Identify which cell holds the provided text, then report its (x, y) central coordinate. 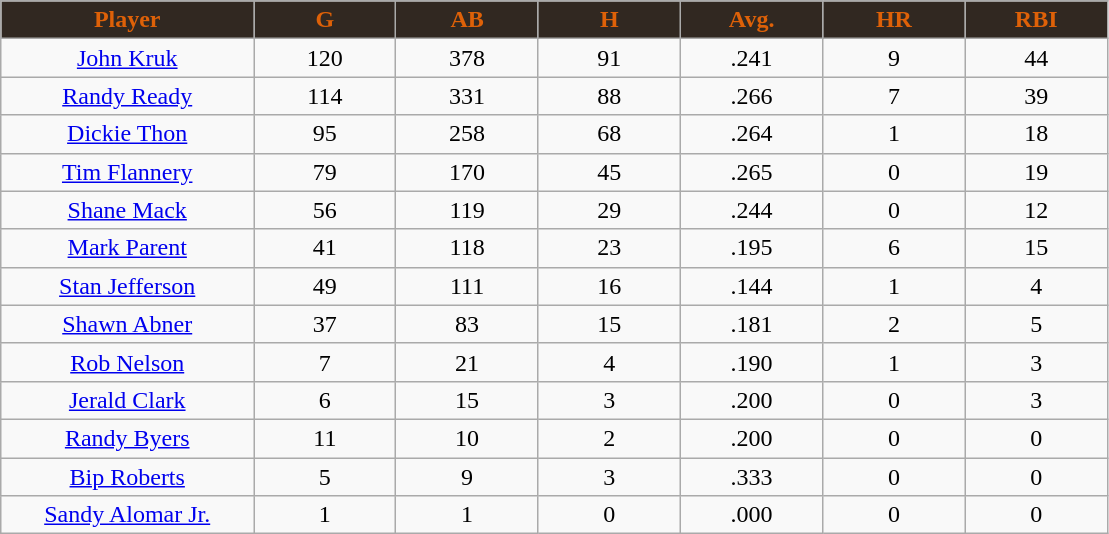
12 (1036, 210)
331 (467, 96)
44 (1036, 58)
Rob Nelson (128, 362)
18 (1036, 134)
Player (128, 20)
29 (609, 210)
.265 (751, 172)
114 (325, 96)
19 (1036, 172)
.190 (751, 362)
119 (467, 210)
Avg. (751, 20)
.195 (751, 248)
Sandy Alomar Jr. (128, 515)
56 (325, 210)
88 (609, 96)
83 (467, 324)
Stan Jefferson (128, 286)
111 (467, 286)
H (609, 20)
Tim Flannery (128, 172)
AB (467, 20)
49 (325, 286)
258 (467, 134)
.144 (751, 286)
79 (325, 172)
G (325, 20)
45 (609, 172)
170 (467, 172)
Bip Roberts (128, 477)
Mark Parent (128, 248)
.333 (751, 477)
HR (894, 20)
.000 (751, 515)
378 (467, 58)
.244 (751, 210)
21 (467, 362)
.241 (751, 58)
Randy Byers (128, 438)
95 (325, 134)
11 (325, 438)
120 (325, 58)
68 (609, 134)
23 (609, 248)
39 (1036, 96)
.266 (751, 96)
118 (467, 248)
Dickie Thon (128, 134)
10 (467, 438)
Jerald Clark (128, 400)
Shane Mack (128, 210)
91 (609, 58)
Randy Ready (128, 96)
.264 (751, 134)
16 (609, 286)
41 (325, 248)
Shawn Abner (128, 324)
RBI (1036, 20)
.181 (751, 324)
John Kruk (128, 58)
37 (325, 324)
